Return (x, y) of the center of cell containing provided text 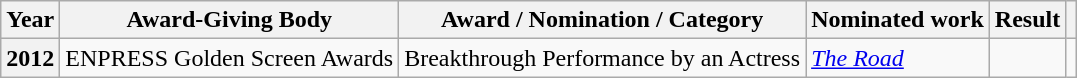
Award-Giving Body (230, 20)
Result (1027, 20)
2012 (30, 58)
Breakthrough Performance by an Actress (602, 58)
Year (30, 20)
ENPRESS Golden Screen Awards (230, 58)
The Road (898, 58)
Award / Nomination / Category (602, 20)
Nominated work (898, 20)
